Detect which cell encompasses the target text, then output its (X, Y) center coordinate. 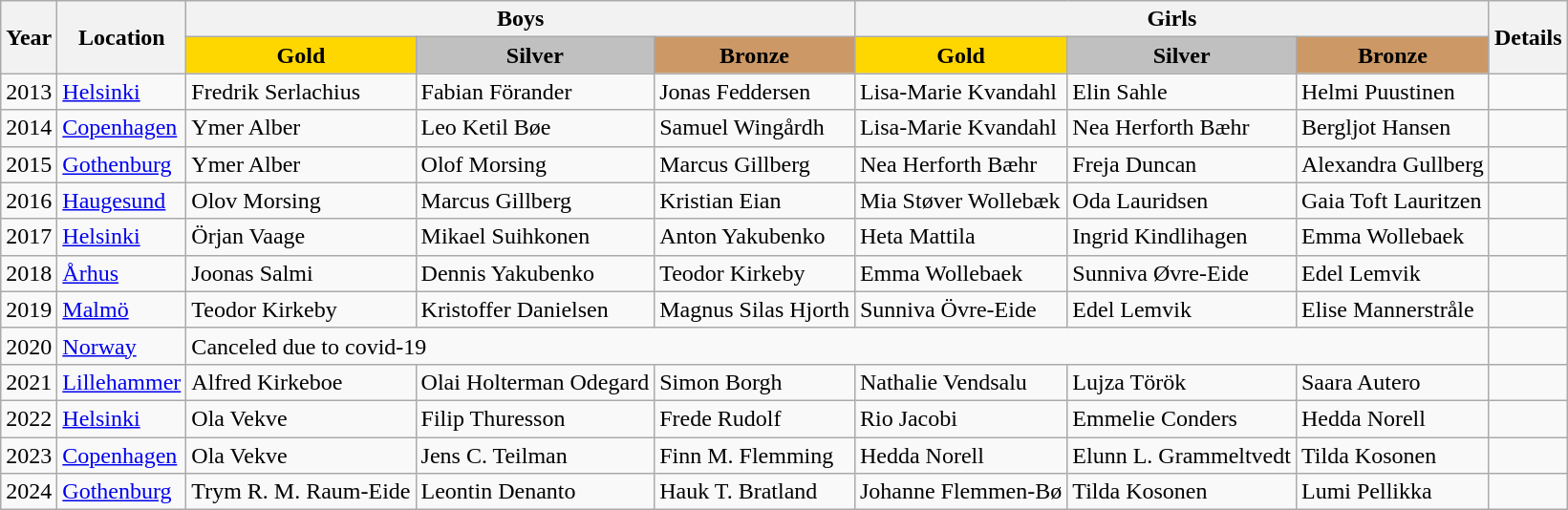
Jonas Feddersen (755, 92)
2021 (29, 382)
2015 (29, 164)
2024 (29, 492)
Leontin Denanto (535, 492)
Malmö (122, 309)
Lujza Török (1182, 382)
Örjan Vaage (301, 237)
2022 (29, 418)
Mikael Suihkonen (535, 237)
Haugesund (122, 201)
Joonas Salmi (301, 273)
Trym R. M. Raum-Eide (301, 492)
Fabian Förander (535, 92)
2016 (29, 201)
Samuel Wingårdh (755, 128)
Olov Morsing (301, 201)
Ingrid Kindlihagen (1182, 237)
Norway (122, 346)
Århus (122, 273)
Kristoffer Danielsen (535, 309)
2017 (29, 237)
Kristian Eian (755, 201)
2020 (29, 346)
2014 (29, 128)
Frede Rudolf (755, 418)
Elunn L. Grammeltvedt (1182, 456)
Fredrik Serlachius (301, 92)
Olof Morsing (535, 164)
Heta Mattila (960, 237)
Boys (521, 19)
Alexandra Gullberg (1392, 164)
Filip Thuresson (535, 418)
Elise Mannerstråle (1392, 309)
Elin Sahle (1182, 92)
Lumi Pellikka (1392, 492)
Gaia Toft Lauritzen (1392, 201)
Nathalie Vendsalu (960, 382)
Anton Yakubenko (755, 237)
2023 (29, 456)
Girls (1171, 19)
2019 (29, 309)
Year (29, 37)
Bergljot Hansen (1392, 128)
Location (122, 37)
Oda Lauridsen (1182, 201)
Finn M. Flemming (755, 456)
Sunniva Øvre-Eide (1182, 273)
Saara Autero (1392, 382)
Alfred Kirkeboe (301, 382)
Jens C. Teilman (535, 456)
Dennis Yakubenko (535, 273)
Sunniva Övre-Eide (960, 309)
Canceled due to covid-19 (838, 346)
Rio Jacobi (960, 418)
Lillehammer (122, 382)
2018 (29, 273)
Simon Borgh (755, 382)
Johanne Flemmen-Bø (960, 492)
Helmi Puustinen (1392, 92)
Olai Holterman Odegard (535, 382)
Leo Ketil Bøe (535, 128)
Mia Støver Wollebæk (960, 201)
Hauk T. Bratland (755, 492)
Emmelie Conders (1182, 418)
2013 (29, 92)
Freja Duncan (1182, 164)
Details (1528, 37)
Magnus Silas Hjorth (755, 309)
